Provide the [x, y] coordinate of the cell's center where the given text is located.  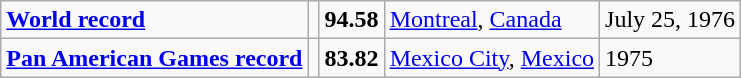
Mexico City, Mexico [492, 58]
Pan American Games record [154, 58]
94.58 [352, 20]
83.82 [352, 58]
Montreal, Canada [492, 20]
1975 [670, 58]
July 25, 1976 [670, 20]
World record [154, 20]
